Extract the (x, y) coordinate from the center of the cell holding the provided text.  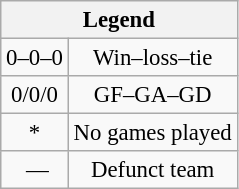
0/0/0 (35, 95)
No games played (152, 133)
Win–loss–tie (152, 58)
* (35, 133)
0–0–0 (35, 58)
— (35, 170)
GF–GA–GD (152, 95)
Defunct team (152, 170)
Legend (119, 20)
